Output the (x, y) coordinate of the center of the cell containing the given text.  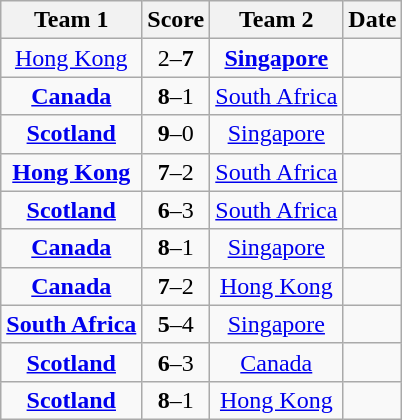
2–7 (176, 58)
5–4 (176, 324)
Score (176, 20)
Team 2 (276, 20)
9–0 (176, 134)
Date (372, 20)
Team 1 (72, 20)
